Return (X, Y) of the center of cell containing provided text 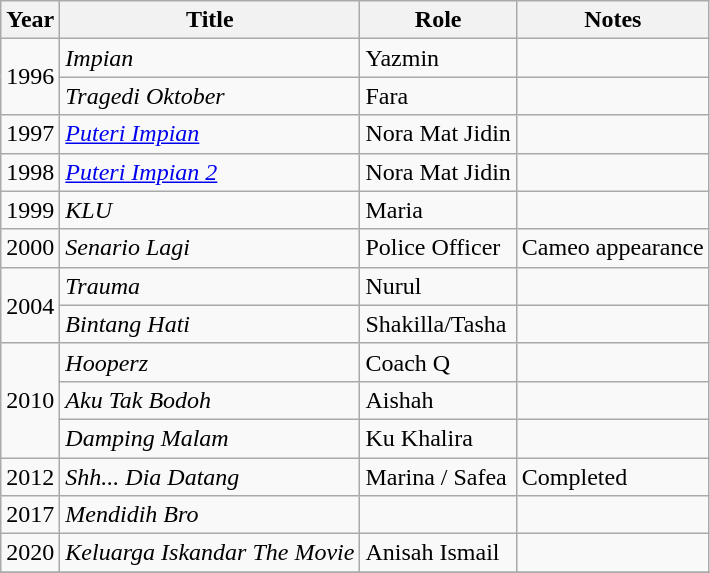
1997 (30, 134)
Year (30, 20)
Impian (210, 58)
Ku Khalira (438, 438)
1998 (30, 172)
2017 (30, 515)
Bintang Hati (210, 324)
Aishah (438, 400)
1996 (30, 77)
Title (210, 20)
Damping Malam (210, 438)
Tragedi Oktober (210, 96)
Puteri Impian (210, 134)
Role (438, 20)
Mendidih Bro (210, 515)
Shh... Dia Datang (210, 477)
KLU (210, 210)
Keluarga Iskandar The Movie (210, 553)
2012 (30, 477)
Anisah Ismail (438, 553)
Yazmin (438, 58)
Nurul (438, 286)
Police Officer (438, 248)
Cameo appearance (612, 248)
1999 (30, 210)
Shakilla/Tasha (438, 324)
Marina / Safea (438, 477)
2004 (30, 305)
2010 (30, 400)
Maria (438, 210)
Completed (612, 477)
Trauma (210, 286)
Hooperz (210, 362)
Senario Lagi (210, 248)
Notes (612, 20)
2000 (30, 248)
Coach Q (438, 362)
Puteri Impian 2 (210, 172)
Aku Tak Bodoh (210, 400)
2020 (30, 553)
Fara (438, 96)
